Scan for the cell matching the given text and deliver its [x, y] coordinate at center. 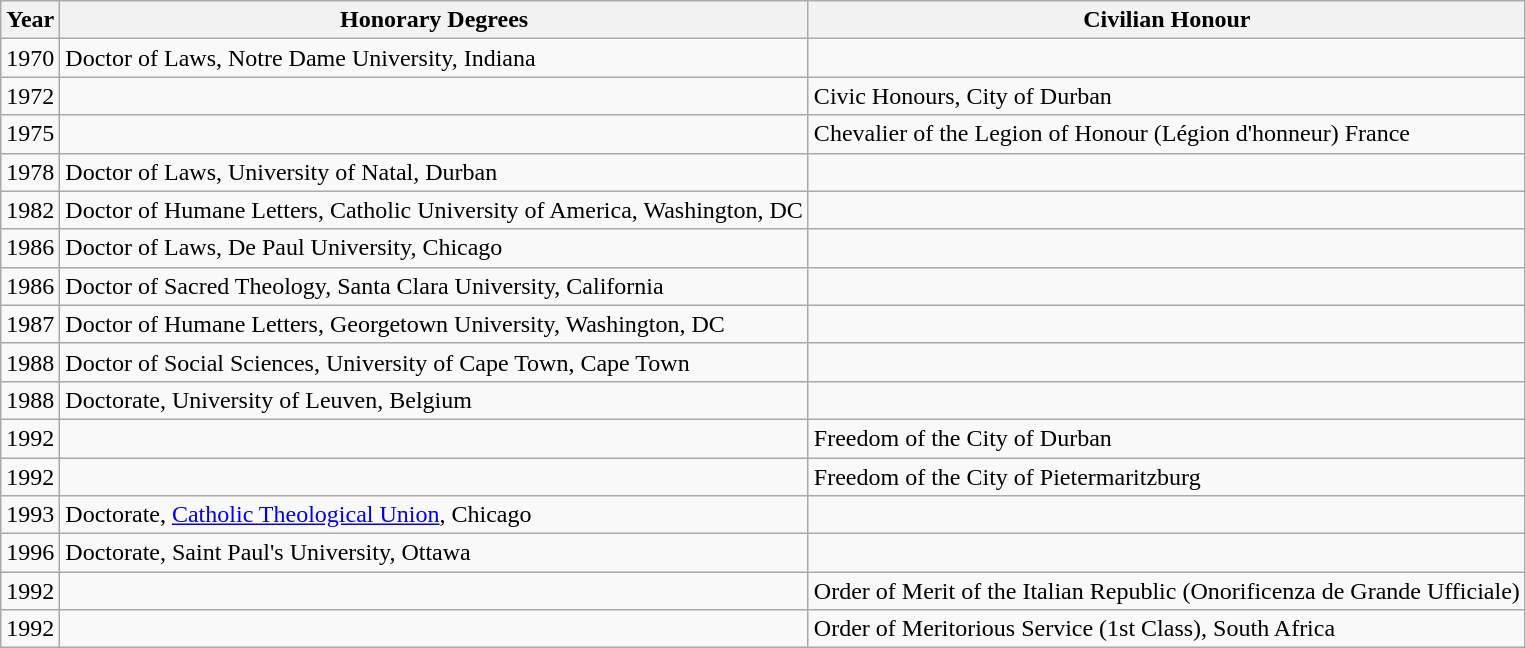
Doctorate, University of Leuven, Belgium [434, 400]
Doctor of Social Sciences, University of Cape Town, Cape Town [434, 362]
Civilian Honour [1166, 20]
1987 [30, 324]
1993 [30, 515]
1972 [30, 96]
Order of Merit of the Italian Republic (Onorificenza de Grande Ufficiale) [1166, 591]
1982 [30, 210]
Freedom of the City of Durban [1166, 438]
Doctor of Laws, De Paul University, Chicago [434, 248]
Year [30, 20]
Doctor of Sacred Theology, Santa Clara University, California [434, 286]
Chevalier of the Legion of Honour (Légion d'honneur) France [1166, 134]
Freedom of the City of Pietermaritzburg [1166, 477]
1970 [30, 58]
Doctorate, Catholic Theological Union, Chicago [434, 515]
Doctor of Humane Letters, Catholic University of America, Washington, DC [434, 210]
Civic Honours, City of Durban [1166, 96]
Doctor of Humane Letters, Georgetown University, Washington, DC [434, 324]
1996 [30, 553]
Order of Meritorious Service (1st Class), South Africa [1166, 629]
Honorary Degrees [434, 20]
1975 [30, 134]
Doctor of Laws, Notre Dame University, Indiana [434, 58]
Doctorate, Saint Paul's University, Ottawa [434, 553]
Doctor of Laws, University of Natal, Durban [434, 172]
1978 [30, 172]
